Return (X, Y) of the center of cell containing provided text 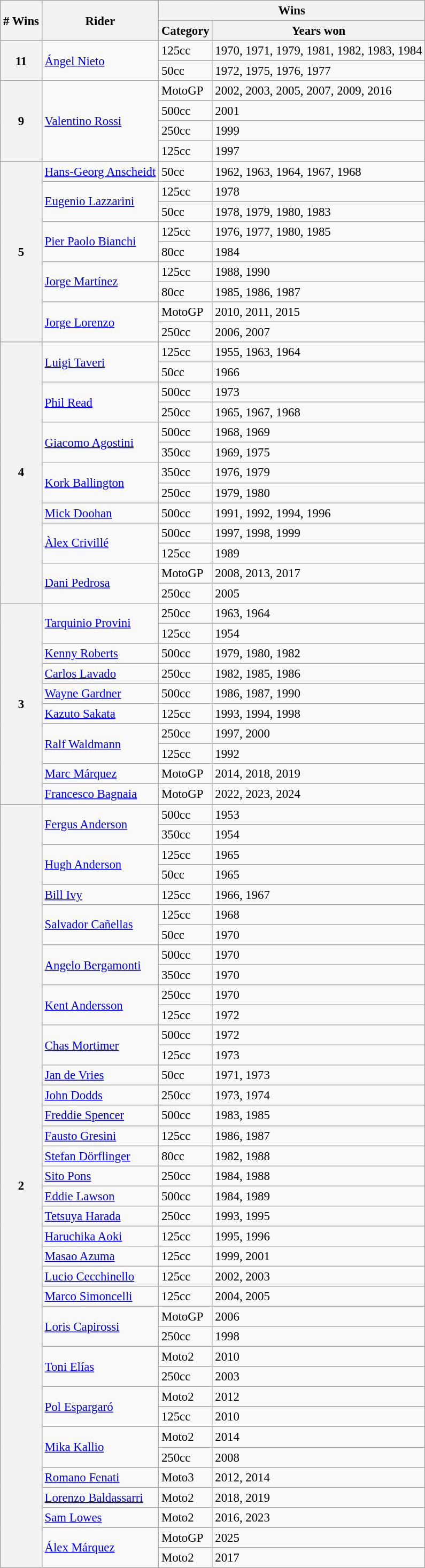
5 (21, 252)
Àlex Crivillé (100, 543)
1983, 1985 (319, 1116)
Freddie Spencer (100, 1116)
Kenny Roberts (100, 654)
Stefan Dörflinger (100, 1156)
1965, 1967, 1968 (319, 413)
Giacomo Agostini (100, 443)
1979, 1980, 1982 (319, 654)
Marc Márquez (100, 774)
Pol Espargaró (100, 1407)
2005 (319, 593)
Dani Pedrosa (100, 584)
1978, 1979, 1980, 1983 (319, 212)
Mika Kallio (100, 1447)
Kork Ballington (100, 483)
Jorge Martínez (100, 282)
11 (21, 61)
Francesco Bagnaia (100, 794)
2012 (319, 1397)
2001 (319, 111)
Eugenio Lazzarini (100, 201)
9 (21, 121)
# Wins (21, 20)
Salvador Cañellas (100, 925)
1992 (319, 754)
Tarquinio Provini (100, 623)
1999, 2001 (319, 1256)
2025 (319, 1538)
Mick Doohan (100, 513)
Pier Paolo Bianchi (100, 242)
3 (21, 704)
1953 (319, 814)
2008 (319, 1457)
Álex Márquez (100, 1548)
Sito Pons (100, 1176)
John Dodds (100, 1096)
Haruchika Aoki (100, 1236)
Category (186, 31)
1979, 1980 (319, 493)
Luigi Taveri (100, 362)
1985, 1986, 1987 (319, 292)
Carlos Lavado (100, 674)
Jan de Vries (100, 1075)
Ángel Nieto (100, 61)
2014 (319, 1437)
1997 (319, 151)
2017 (319, 1558)
1973, 1974 (319, 1096)
1998 (319, 1337)
1976, 1979 (319, 473)
2004, 2005 (319, 1297)
1988, 1990 (319, 272)
1972, 1975, 1976, 1977 (319, 71)
Toni Elías (100, 1367)
Sam Lowes (100, 1517)
Marco Simoncelli (100, 1297)
2022, 2023, 2024 (319, 794)
Kent Andersson (100, 1005)
1984, 1988 (319, 1176)
Rider (100, 20)
Kazuto Sakata (100, 714)
Romano Fenati (100, 1477)
Valentino Rossi (100, 121)
Loris Capirossi (100, 1326)
1984, 1989 (319, 1196)
1963, 1964 (319, 614)
Moto3 (186, 1477)
2014, 2018, 2019 (319, 774)
1986, 1987 (319, 1136)
2008, 2013, 2017 (319, 573)
1970, 1971, 1979, 1981, 1982, 1983, 1984 (319, 51)
Fergus Anderson (100, 824)
Chas Mortimer (100, 1045)
1989 (319, 553)
2012, 2014 (319, 1477)
1971, 1973 (319, 1075)
1995, 1996 (319, 1236)
1976, 1977, 1980, 1985 (319, 231)
1986, 1987, 1990 (319, 694)
1997, 1998, 1999 (319, 533)
4 (21, 472)
1968 (319, 915)
Years won (319, 31)
1966 (319, 372)
1993, 1994, 1998 (319, 714)
Fausto Gresini (100, 1136)
1997, 2000 (319, 734)
Tetsuya Harada (100, 1216)
1982, 1988 (319, 1156)
1978 (319, 191)
2016, 2023 (319, 1517)
Bill Ivy (100, 895)
Phil Read (100, 402)
1982, 1985, 1986 (319, 674)
Lorenzo Baldassarri (100, 1497)
2 (21, 1186)
Jorge Lorenzo (100, 322)
1955, 1963, 1964 (319, 352)
Hans-Georg Anscheidt (100, 172)
2006, 2007 (319, 332)
Wins (292, 11)
1999 (319, 131)
Ralf Waldmann (100, 744)
1968, 1969 (319, 432)
Wayne Gardner (100, 694)
Hugh Anderson (100, 865)
1991, 1992, 1994, 1996 (319, 513)
2018, 2019 (319, 1497)
1966, 1967 (319, 895)
Lucio Cecchinello (100, 1276)
2006 (319, 1317)
1962, 1963, 1964, 1967, 1968 (319, 172)
2002, 2003 (319, 1276)
1984 (319, 252)
1969, 1975 (319, 453)
Eddie Lawson (100, 1196)
2002, 2003, 2005, 2007, 2009, 2016 (319, 91)
1993, 1995 (319, 1216)
Masao Azuma (100, 1256)
2003 (319, 1377)
2010, 2011, 2015 (319, 312)
Angelo Bergamonti (100, 965)
